From the cell containing the given text, extract its center point as [x, y] coordinate. 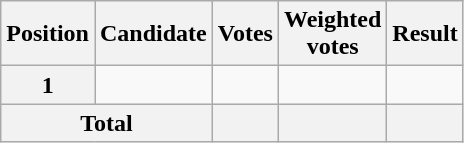
Weightedvotes [332, 34]
Result [425, 34]
Votes [245, 34]
Total [107, 123]
Position [48, 34]
1 [48, 85]
Candidate [153, 34]
